Provide the (X, Y) coordinate of the cell's center where the given text is located.  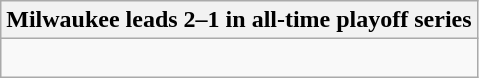
Milwaukee leads 2–1 in all-time playoff series (239, 20)
